Search for the cell housing the specified text and yield its [x, y] center coordinate. 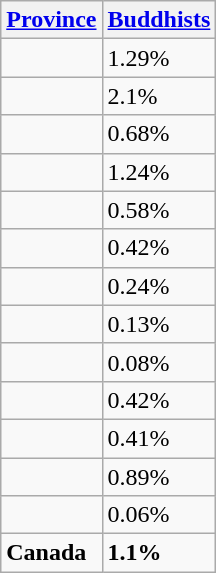
0.13% [159, 324]
1.24% [159, 172]
0.24% [159, 286]
1.29% [159, 58]
0.58% [159, 210]
0.68% [159, 134]
0.06% [159, 515]
0.89% [159, 477]
Province [52, 20]
0.41% [159, 438]
Buddhists [159, 20]
1.1% [159, 553]
Canada [52, 553]
2.1% [159, 96]
0.08% [159, 362]
